Search for the cell housing the specified text and yield its [X, Y] center coordinate. 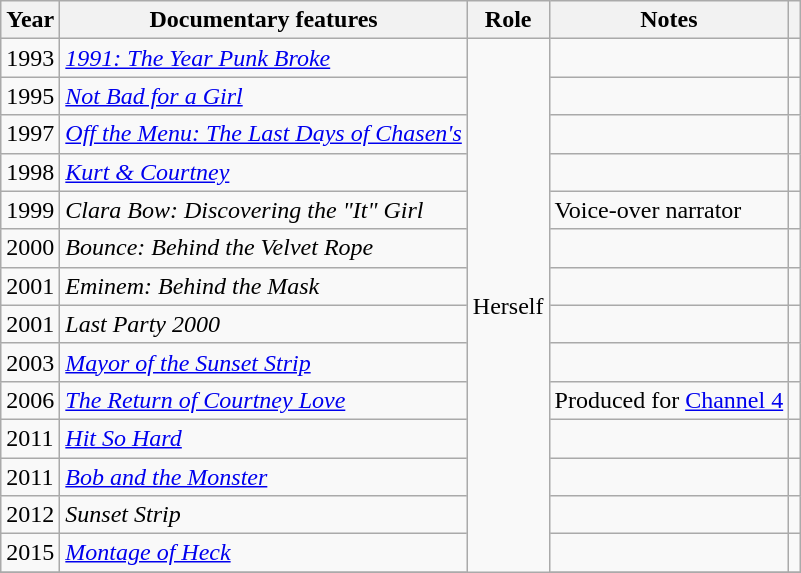
Clara Bow: Discovering the "It" Girl [264, 210]
Bounce: Behind the Velvet Rope [264, 248]
2015 [30, 553]
Mayor of the Sunset Strip [264, 362]
Kurt & Courtney [264, 172]
Notes [669, 20]
2000 [30, 248]
1995 [30, 96]
Montage of Heck [264, 553]
2003 [30, 362]
1997 [30, 134]
Sunset Strip [264, 515]
1991: The Year Punk Broke [264, 58]
Year [30, 20]
Produced for Channel 4 [669, 400]
The Return of Courtney Love [264, 400]
Eminem: Behind the Mask [264, 286]
Herself [508, 306]
Hit So Hard [264, 438]
2012 [30, 515]
2006 [30, 400]
1998 [30, 172]
1999 [30, 210]
Last Party 2000 [264, 324]
Off the Menu: The Last Days of Chasen's [264, 134]
Bob and the Monster [264, 477]
Documentary features [264, 20]
Not Bad for a Girl [264, 96]
Role [508, 20]
1993 [30, 58]
Voice-over narrator [669, 210]
